Locate the cell with the specified text and output its (x, y) center coordinate. 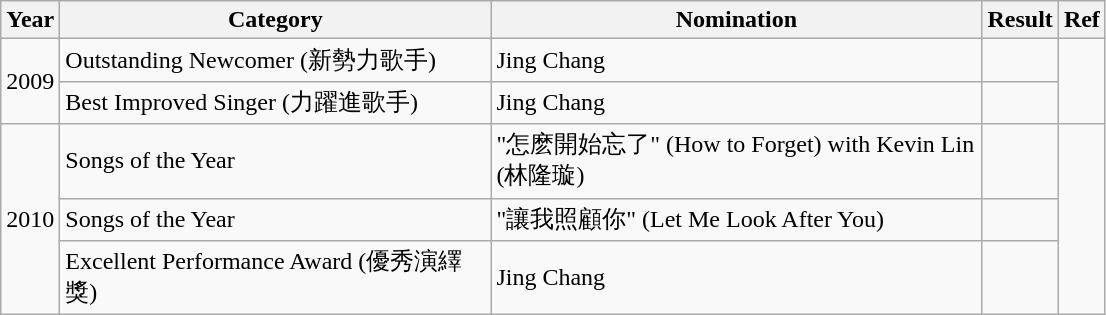
Excellent Performance Award (優秀演繹獎) (276, 278)
Ref (1082, 20)
2009 (30, 82)
Outstanding Newcomer (新勢力歌手) (276, 60)
"讓我照顧你" (Let Me Look After You) (736, 220)
Best Improved Singer (力躍進歌手) (276, 102)
2010 (30, 220)
"怎麽開始忘了" (How to Forget) with Kevin Lin (林隆璇) (736, 161)
Result (1020, 20)
Year (30, 20)
Category (276, 20)
Nomination (736, 20)
